From the cell containing the given text, extract its center point as (X, Y) coordinate. 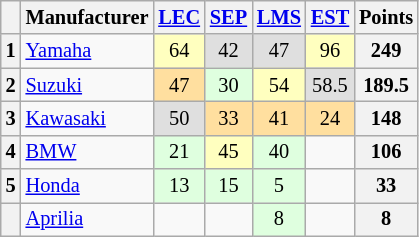
Kawasaki (88, 118)
50 (179, 118)
4 (11, 152)
189.5 (386, 85)
Honda (88, 186)
40 (279, 152)
1 (11, 51)
24 (330, 118)
13 (179, 186)
96 (330, 51)
64 (179, 51)
Yamaha (88, 51)
LMS (279, 17)
148 (386, 118)
15 (228, 186)
42 (228, 51)
249 (386, 51)
SEP (228, 17)
41 (279, 118)
21 (179, 152)
Points (386, 17)
45 (228, 152)
Aprilia (88, 219)
2 (11, 85)
106 (386, 152)
30 (228, 85)
EST (330, 17)
Manufacturer (88, 17)
3 (11, 118)
Suzuki (88, 85)
54 (279, 85)
58.5 (330, 85)
LEC (179, 17)
BMW (88, 152)
